From the cell containing the given text, extract its center point as (x, y) coordinate. 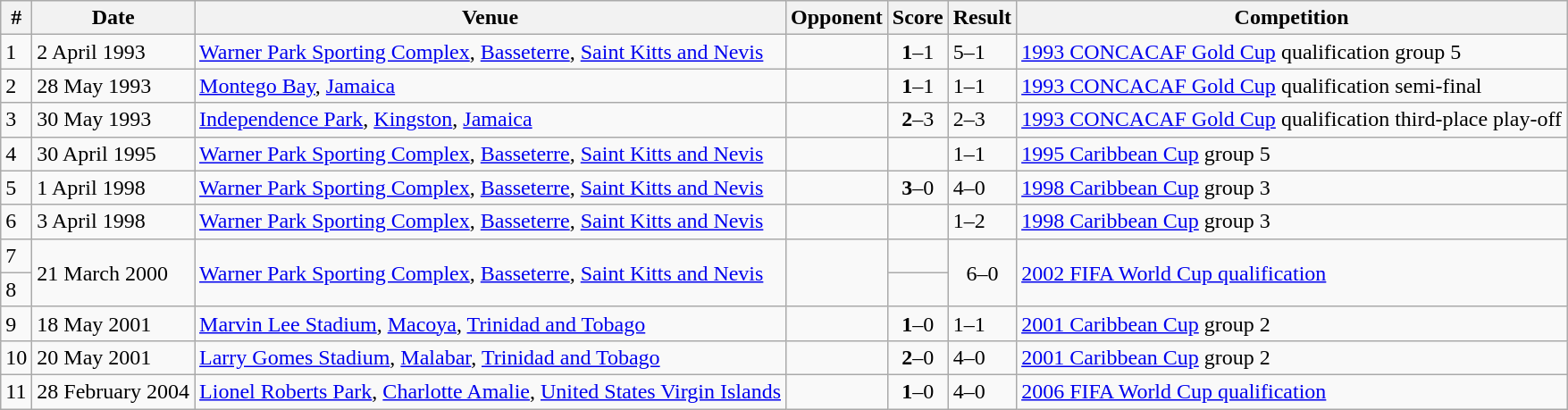
6–0 (982, 272)
20 May 2001 (113, 357)
Montego Bay, Jamaica (491, 86)
2 April 1993 (113, 52)
5 (16, 188)
3 April 1998 (113, 222)
1993 CONCACAF Gold Cup qualification semi-final (1292, 86)
30 April 1995 (113, 154)
5–1 (982, 52)
1993 CONCACAF Gold Cup qualification group 5 (1292, 52)
Competition (1292, 18)
11 (16, 391)
1993 CONCACAF Gold Cup qualification third-place play-off (1292, 120)
Larry Gomes Stadium, Malabar, Trinidad and Tobago (491, 357)
Date (113, 18)
2002 FIFA World Cup qualification (1292, 272)
2–0 (918, 357)
6 (16, 222)
18 May 2001 (113, 323)
3–0 (918, 188)
28 February 2004 (113, 391)
2 (16, 86)
7 (16, 255)
# (16, 18)
Independence Park, Kingston, Jamaica (491, 120)
Opponent (837, 18)
2006 FIFA World Cup qualification (1292, 391)
Venue (491, 18)
4 (16, 154)
Lionel Roberts Park, Charlotte Amalie, United States Virgin Islands (491, 391)
Score (918, 18)
30 May 1993 (113, 120)
3 (16, 120)
1995 Caribbean Cup group 5 (1292, 154)
1–2 (982, 222)
28 May 1993 (113, 86)
Result (982, 18)
21 March 2000 (113, 272)
1 April 1998 (113, 188)
10 (16, 357)
Marvin Lee Stadium, Macoya, Trinidad and Tobago (491, 323)
8 (16, 289)
9 (16, 323)
1 (16, 52)
